Search for the cell housing the specified text and yield its (X, Y) center coordinate. 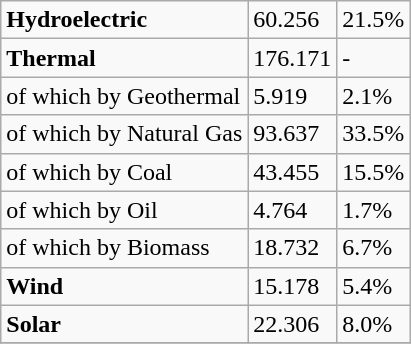
of which by Oil (124, 210)
of which by Biomass (124, 248)
1.7% (374, 210)
4.764 (292, 210)
5.4% (374, 286)
15.5% (374, 172)
21.5% (374, 20)
18.732 (292, 248)
5.919 (292, 96)
43.455 (292, 172)
of which by Natural Gas (124, 134)
176.171 (292, 58)
2.1% (374, 96)
Thermal (124, 58)
93.637 (292, 134)
Solar (124, 324)
of which by Geothermal (124, 96)
8.0% (374, 324)
of which by Coal (124, 172)
22.306 (292, 324)
- (374, 58)
Hydroelectric (124, 20)
33.5% (374, 134)
15.178 (292, 286)
Wind (124, 286)
60.256 (292, 20)
6.7% (374, 248)
